Scan for the cell matching the given text and deliver its [X, Y] coordinate at center. 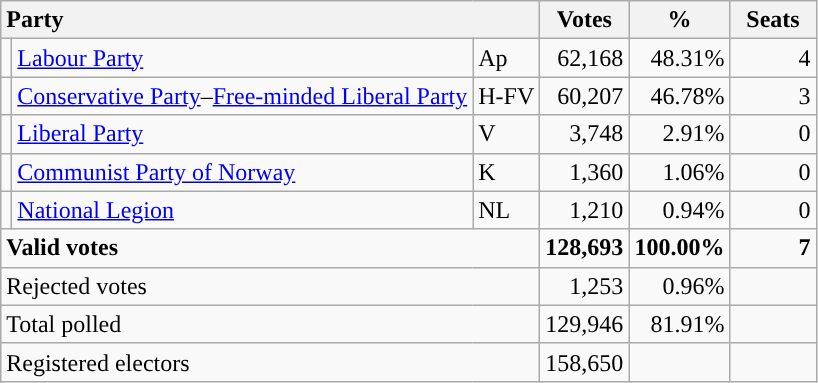
1.06% [680, 172]
62,168 [584, 58]
Conservative Party–Free-minded Liberal Party [242, 96]
60,207 [584, 96]
Rejected votes [270, 286]
Valid votes [270, 248]
Total polled [270, 324]
128,693 [584, 248]
2.91% [680, 134]
3,748 [584, 134]
Votes [584, 20]
0.96% [680, 286]
H-FV [506, 96]
1,253 [584, 286]
K [506, 172]
7 [773, 248]
V [506, 134]
4 [773, 58]
129,946 [584, 324]
3 [773, 96]
% [680, 20]
NL [506, 210]
48.31% [680, 58]
Communist Party of Norway [242, 172]
Seats [773, 20]
Registered electors [270, 362]
158,650 [584, 362]
0.94% [680, 210]
Labour Party [242, 58]
Ap [506, 58]
46.78% [680, 96]
National Legion [242, 210]
81.91% [680, 324]
Liberal Party [242, 134]
1,210 [584, 210]
100.00% [680, 248]
Party [270, 20]
1,360 [584, 172]
